Locate the cell with the specified text and output its [X, Y] center coordinate. 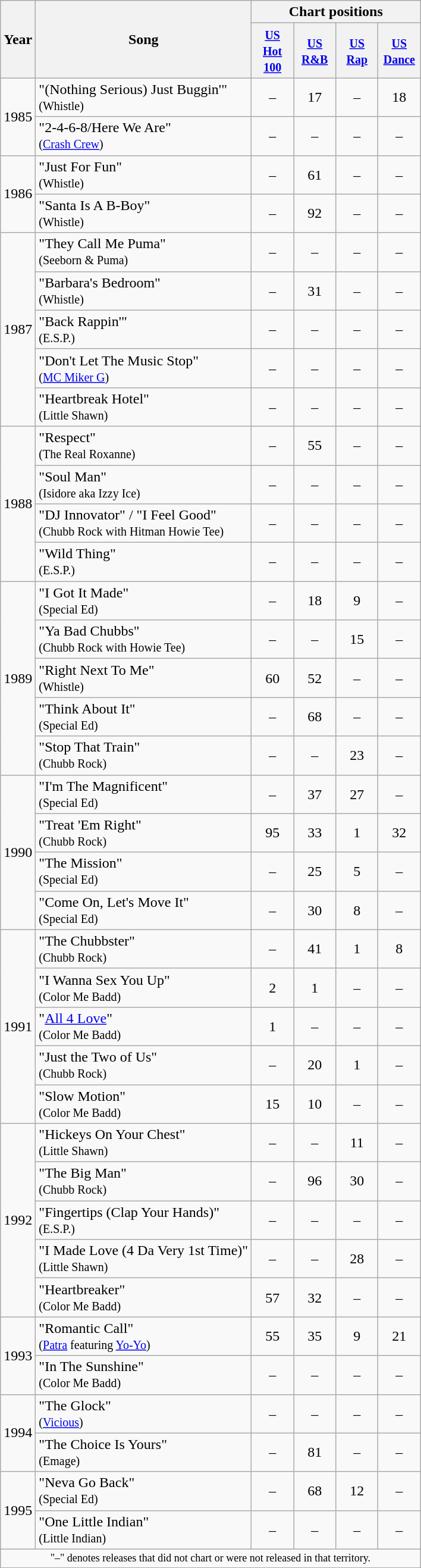
"Respect"(The Real Roxanne) [144, 445]
"Heartbreaker"(Color Me Badd) [144, 1297]
12 [357, 1491]
"Think About It"(Special Ed) [144, 716]
31 [315, 290]
1992 [18, 1220]
28 [357, 1259]
81 [315, 1452]
"Fingertips (Clap Your Hands)"(E.S.P.) [144, 1220]
"They Call Me Puma"(Seeborn & Puma) [144, 252]
"Ya Bad Chubbs"(Chubb Rock with Howie Tee) [144, 639]
41 [315, 949]
"Slow Motion"(Color Me Badd) [144, 1103]
27 [357, 794]
96 [315, 1182]
"The Mission" (Special Ed) [144, 871]
"In The Sunshine"(Color Me Badd) [144, 1375]
11 [357, 1143]
61 [315, 175]
"–" denotes releases that did not chart or were not released in that territory. [211, 1558]
Song [144, 39]
1993 [18, 1356]
"I Made Love (4 Da Very 1st Time)"(Little Shawn) [144, 1259]
"Neva Go Back"(Special Ed) [144, 1491]
US Hot 100 [272, 51]
"The Chubbster"(Chubb Rock) [144, 949]
"Heartbreak Hotel"(Little Shawn) [144, 407]
"Don't Let The Music Stop"(MC Miker G) [144, 368]
17 [315, 98]
"Just the Two of Us"(Chubb Rock) [144, 1065]
1989 [18, 678]
1990 [18, 852]
23 [357, 756]
"Santa Is A B-Boy"(Whistle) [144, 213]
"All 4 Love"(Color Me Badd) [144, 1026]
"Barbara's Bedroom"(Whistle) [144, 290]
92 [315, 213]
US Rap [357, 51]
60 [272, 678]
"Just For Fun"(Whistle) [144, 175]
57 [272, 1297]
"The Big Man"(Chubb Rock) [144, 1182]
"Stop That Train"(Chubb Rock) [144, 756]
5 [357, 871]
1995 [18, 1510]
52 [315, 678]
Year [18, 39]
1991 [18, 1026]
"(Nothing Serious) Just Buggin'"(Whistle) [144, 98]
"2-4-6-8/Here We Are"(Crash Crew) [144, 136]
"I Got It Made"(Special Ed) [144, 601]
"Right Next To Me"(Whistle) [144, 678]
10 [315, 1103]
"DJ Innovator" / "I Feel Good"(Chubb Rock with Hitman Howie Tee) [144, 524]
US R&B [315, 51]
"Hickeys On Your Chest"(Little Shawn) [144, 1143]
33 [315, 833]
"One Little Indian"(Little Indian) [144, 1529]
20 [315, 1065]
"Wild Thing"(E.S.P.) [144, 562]
"The Choice Is Yours"(Emage) [144, 1452]
"Come On, Let's Move It"(Special Ed) [144, 910]
"Soul Man"(Isidore aka Izzy Ice) [144, 484]
37 [315, 794]
"Back Rappin'"(E.S.P.) [144, 330]
1994 [18, 1433]
"Romantic Call"(Patra featuring Yo-Yo) [144, 1337]
35 [315, 1337]
"The Glock"(Vicious) [144, 1414]
2 [272, 988]
1985 [18, 117]
1986 [18, 194]
"I'm The Magnificent"(Special Ed) [144, 794]
1988 [18, 503]
"Treat 'Em Right" (Chubb Rock) [144, 833]
Chart positions [336, 12]
"I Wanna Sex You Up" (Color Me Badd) [144, 988]
95 [272, 833]
1987 [18, 330]
21 [400, 1337]
US Dance [400, 51]
25 [315, 871]
